Determine the (x, y) coordinate at the center of the cell enclosing the given text.  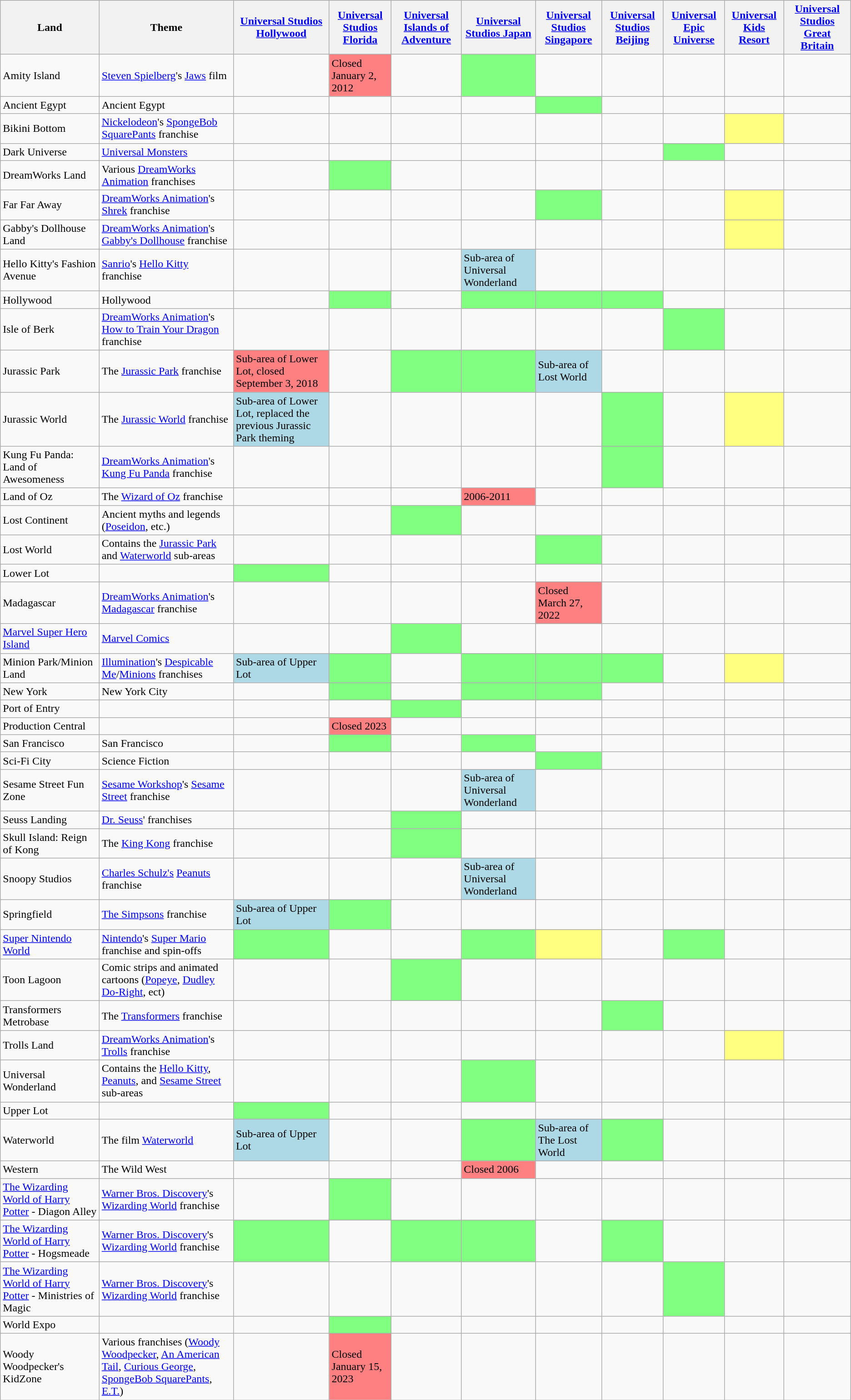
Land of Oz (50, 497)
Closed January 15, 2023 (360, 1366)
Seuss Landing (50, 820)
DreamWorks Animation's Kung Fu Panda franchise (166, 467)
The Transformers franchise (166, 1015)
World Expo (50, 1325)
Waterworld (50, 1140)
Skull Island: Reign of Kong (50, 843)
Trolls Land (50, 1045)
Amity Island (50, 75)
The Wizarding World of Harry Potter - Ministries of Magic (50, 1289)
Sub-area of The Lost World (568, 1140)
Universal Studios Beijing (632, 27)
The film Waterworld (166, 1140)
Port of Entry (50, 709)
DreamWorks Land (50, 175)
Bikini Bottom (50, 128)
Sesame Street Fun Zone (50, 790)
Jurassic World (50, 419)
DreamWorks Animation's Trolls franchise (166, 1045)
New York (50, 691)
Super Nintendo World (50, 945)
Marvel Super Hero Island (50, 638)
Sanrio's Hello Kitty franchise (166, 270)
Springfield (50, 915)
Far Far Away (50, 205)
Western (50, 1170)
Sesame Workshop's Sesame Street franchise (166, 790)
Closed March 27, 2022 (568, 603)
DreamWorks Animation's Madagascar franchise (166, 603)
Theme (166, 27)
The Jurassic Park franchise (166, 371)
Contains the Jurassic Park and Waterworld sub-areas (166, 550)
Universal Studios Singapore (568, 27)
Land (50, 27)
The Wild West (166, 1170)
Science Fiction (166, 760)
Sub-area of Lost World (568, 371)
Universal Islands of Adventure (426, 27)
Minion Park/Minion Land (50, 668)
Various DreamWorks Animation franchises (166, 175)
DreamWorks Animation's How to Train Your Dragon franchise (166, 329)
Dark Universe (50, 152)
New York City (166, 691)
Universal Wonderland (50, 1081)
Kung Fu Panda: Land of Awesomeness (50, 467)
Universal Studios Hollywood (281, 27)
2006-2011 (498, 497)
Various franchises (Woody Woodpecker, An American Tail, Curious George, SpongeBob SquarePants, E.T.) (166, 1366)
DreamWorks Animation's Shrek franchise (166, 205)
Madagascar (50, 603)
Universal Studios Japan (498, 27)
Gabby's Dollhouse Land (50, 235)
Ancient myths and legends (Poseidon, etc.) (166, 520)
Closed 2023 (360, 726)
The Wizard of Oz franchise (166, 497)
Comic strips and animated cartoons (Popeye, Dudley Do-Right, ect) (166, 980)
The Wizarding World of Harry Potter - Hogsmeade (50, 1241)
Hello Kitty's Fashion Avenue (50, 270)
Nintendo's Super Mario franchise and spin-offs (166, 945)
The Simpsons franchise (166, 915)
Transformers Metrobase (50, 1015)
Snoopy Studios (50, 879)
Sci-Fi City (50, 760)
Closed January 2, 2012 (360, 75)
Closed 2006 (498, 1170)
Marvel Comics (166, 638)
Woody Woodpecker's KidZone (50, 1366)
Universal Monsters (166, 152)
Universal Studios Great Britain (817, 27)
Universal Studios Florida (360, 27)
Steven Spielberg's Jaws film (166, 75)
Isle of Berk (50, 329)
The Jurassic World franchise (166, 419)
The Wizarding World of Harry Potter - Diagon Alley (50, 1199)
Nickelodeon's SpongeBob SquarePants franchise (166, 128)
Production Central (50, 726)
Universal Epic Universe (694, 27)
DreamWorks Animation's Gabby's Dollhouse franchise (166, 235)
Universal Kids Resort (755, 27)
Illumination's Despicable Me/Minions franchises (166, 668)
Lost World (50, 550)
Sub-area of Lower Lot, replaced the previous Jurassic Park theming (281, 419)
Toon Lagoon (50, 980)
Upper Lot (50, 1110)
Jurassic Park (50, 371)
Lower Lot (50, 573)
The King Kong franchise (166, 843)
Sub-area of Lower Lot, closed September 3, 2018 (281, 371)
Charles Schulz's Peanuts franchise (166, 879)
Dr. Seuss' franchises (166, 820)
Contains the Hello Kitty, Peanuts, and Sesame Street sub-areas (166, 1081)
Lost Continent (50, 520)
